Output the (x, y) coordinate of the center of the cell containing the given text.  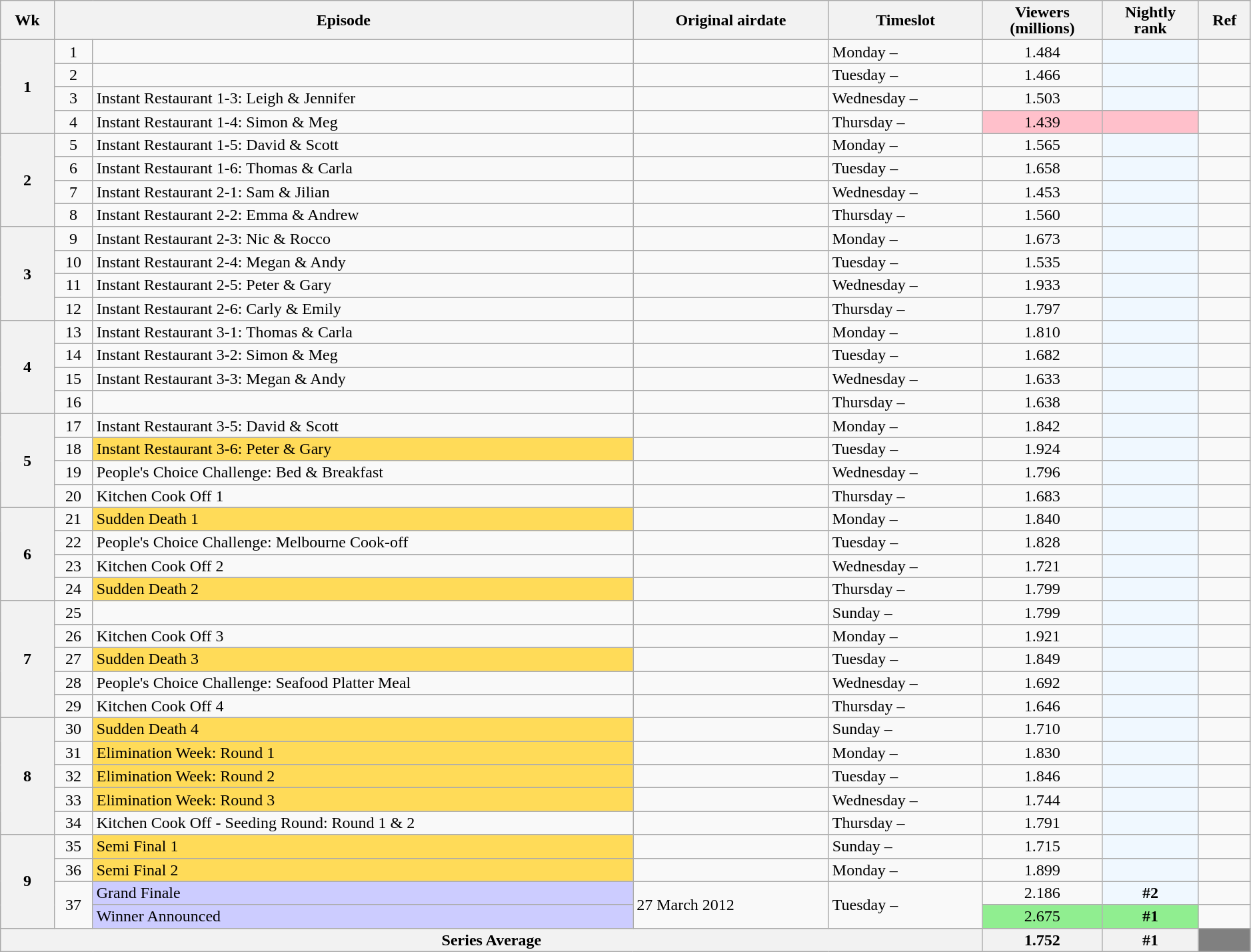
Instant Restaurant 3-6: Peter & Gary (363, 449)
33 (73, 800)
30 (73, 729)
28 (73, 683)
Series Average (492, 940)
31 (73, 753)
Instant Restaurant 2-5: Peter & Gary (363, 285)
Semi Final 2 (363, 869)
1.439 (1042, 121)
Instant Restaurant 2-6: Carly & Emily (363, 309)
Instant Restaurant 1-5: David & Scott (363, 145)
1.849 (1042, 659)
22 (73, 543)
Timeslot (905, 20)
Instant Restaurant 1-4: Simon & Meg (363, 121)
1.638 (1042, 403)
1.899 (1042, 869)
37 (73, 905)
Instant Restaurant 3-3: Megan & Andy (363, 379)
Sudden Death 4 (363, 729)
11 (73, 285)
1.453 (1042, 192)
2.186 (1042, 893)
34 (73, 823)
1.560 (1042, 215)
2.675 (1042, 916)
18 (73, 449)
1.715 (1042, 847)
1.830 (1042, 753)
21 (73, 519)
Sudden Death 1 (363, 519)
People's Choice Challenge: Seafood Platter Meal (363, 683)
Kitchen Cook Off 2 (363, 565)
1.796 (1042, 472)
Episode (344, 20)
1.921 (1042, 636)
Kitchen Cook Off 4 (363, 707)
1.924 (1042, 449)
Sudden Death 3 (363, 659)
Elimination Week: Round 1 (363, 753)
1.673 (1042, 239)
1.721 (1042, 565)
25 (73, 612)
#2 (1150, 893)
35 (73, 847)
Sudden Death 2 (363, 589)
1.682 (1042, 356)
27 (73, 659)
Grand Finale (363, 893)
1.752 (1042, 940)
1.633 (1042, 379)
26 (73, 636)
1.828 (1042, 543)
14 (73, 356)
Instant Restaurant 1-6: Thomas & Carla (363, 168)
1.646 (1042, 707)
Winner Announced (363, 916)
Instant Restaurant 2-2: Emma & Andrew (363, 215)
Kitchen Cook Off - Seeding Round: Round 1 & 2 (363, 823)
Instant Restaurant 3-1: Thomas & Carla (363, 332)
15 (73, 379)
29 (73, 707)
1.466 (1042, 75)
10 (73, 261)
27 March 2012 (731, 905)
1.503 (1042, 99)
1.846 (1042, 776)
Instant Restaurant 2-4: Megan & Andy (363, 261)
1.840 (1042, 519)
Elimination Week: Round 3 (363, 800)
1.565 (1042, 145)
1.535 (1042, 261)
1.710 (1042, 729)
Viewers(millions) (1042, 20)
Kitchen Cook Off 3 (363, 636)
1.484 (1042, 52)
1.842 (1042, 425)
Original airdate (731, 20)
24 (73, 589)
Ref (1224, 20)
32 (73, 776)
Instant Restaurant 1-3: Leigh & Jennifer (363, 99)
Instant Restaurant 3-2: Simon & Meg (363, 356)
23 (73, 565)
20 (73, 496)
13 (73, 332)
36 (73, 869)
1.658 (1042, 168)
12 (73, 309)
People's Choice Challenge: Bed & Breakfast (363, 472)
Instant Restaurant 3-5: David & Scott (363, 425)
16 (73, 403)
Elimination Week: Round 2 (363, 776)
1.797 (1042, 309)
1.791 (1042, 823)
Semi Final 1 (363, 847)
1.810 (1042, 332)
Nightlyrank (1150, 20)
1.683 (1042, 496)
1.933 (1042, 285)
1.744 (1042, 800)
People's Choice Challenge: Melbourne Cook-off (363, 543)
Wk (27, 20)
Instant Restaurant 2-1: Sam & Jilian (363, 192)
1.692 (1042, 683)
Instant Restaurant 2-3: Nic & Rocco (363, 239)
Kitchen Cook Off 1 (363, 496)
19 (73, 472)
17 (73, 425)
